Output the [X, Y] coordinate of the center of the cell containing the given text.  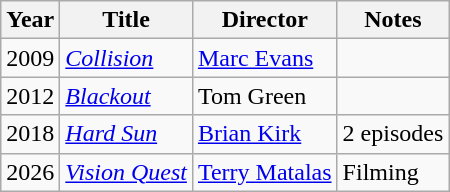
Blackout [126, 96]
Collision [126, 58]
Notes [393, 20]
Year [30, 20]
2012 [30, 96]
2 episodes [393, 134]
2018 [30, 134]
Vision Quest [126, 172]
Brian Kirk [264, 134]
Terry Matalas [264, 172]
Title [126, 20]
Director [264, 20]
Tom Green [264, 96]
Hard Sun [126, 134]
2026 [30, 172]
Filming [393, 172]
2009 [30, 58]
Marc Evans [264, 58]
